Identify which cell holds the provided text, then report its [X, Y] central coordinate. 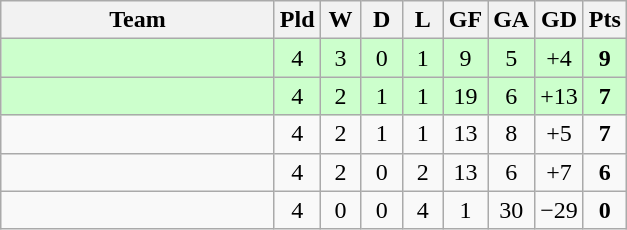
8 [512, 134]
W [340, 20]
Pld [297, 20]
3 [340, 58]
Pts [604, 20]
GF [465, 20]
+5 [560, 134]
−29 [560, 210]
+4 [560, 58]
D [382, 20]
19 [465, 96]
5 [512, 58]
+7 [560, 172]
+13 [560, 96]
GA [512, 20]
Team [138, 20]
L [422, 20]
GD [560, 20]
30 [512, 210]
